Provide the [X, Y] coordinate of the cell's center where the given text is located.  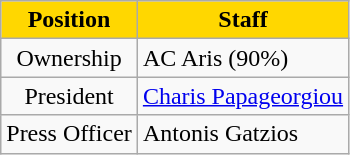
Charis Papageorgiou [242, 96]
Staff [242, 20]
AC Aris (90%) [242, 58]
Position [70, 20]
Press Officer [70, 134]
Antonis Gatzios [242, 134]
President [70, 96]
Ownership [70, 58]
